From the cell containing the given text, extract its center point as [X, Y] coordinate. 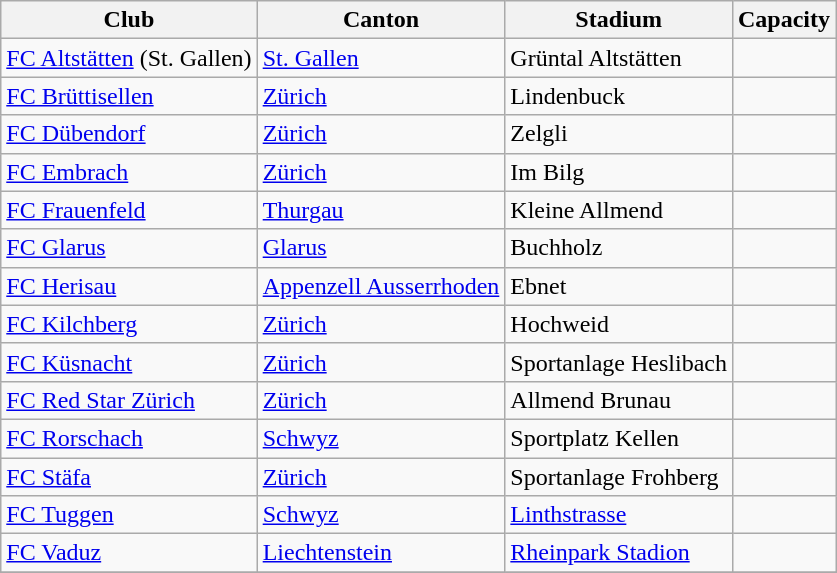
Liechtenstein [381, 553]
Linthstrasse [619, 515]
Appenzell Ausserrhoden [381, 286]
Allmend Brunau [619, 400]
FC Tuggen [129, 515]
FC Brüttisellen [129, 96]
Rheinpark Stadion [619, 553]
Glarus [381, 248]
FC Stäfa [129, 477]
Capacity [784, 20]
FC Dübendorf [129, 134]
Grüntal Altstätten [619, 58]
FC Frauenfeld [129, 210]
Thurgau [381, 210]
Buchholz [619, 248]
FC Glarus [129, 248]
FC Embrach [129, 172]
FC Küsnacht [129, 362]
FC Altstätten (St. Gallen) [129, 58]
FC Rorschach [129, 438]
St. Gallen [381, 58]
FC Herisau [129, 286]
Canton [381, 20]
Sportanlage Heslibach [619, 362]
Sportplatz Kellen [619, 438]
Club [129, 20]
Sportanlage Frohberg [619, 477]
Zelgli [619, 134]
FC Red Star Zürich [129, 400]
FC Kilchberg [129, 324]
Hochweid [619, 324]
Kleine Allmend [619, 210]
Ebnet [619, 286]
Stadium [619, 20]
FC Vaduz [129, 553]
Lindenbuck [619, 96]
Im Bilg [619, 172]
